Scan for the cell matching the given text and deliver its [X, Y] coordinate at center. 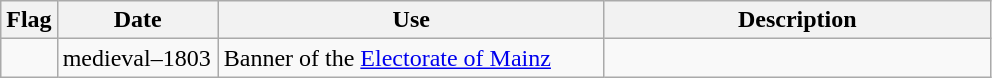
Description [797, 20]
Flag [29, 20]
Use [411, 20]
Banner of the Electorate of Mainz [411, 58]
Date [138, 20]
medieval–1803 [138, 58]
